Pinpoint the cell where the given text exists, returning its (x, y) midpoint coordinate. 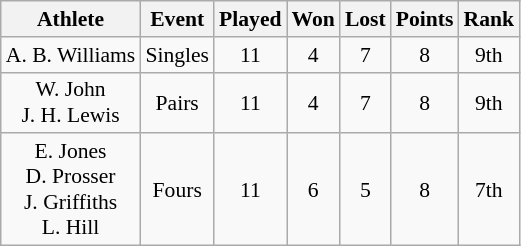
E. JonesD. ProsserJ. GriffithsL. Hill (71, 190)
5 (366, 190)
Fours (177, 190)
W. JohnJ. H. Lewis (71, 102)
Pairs (177, 102)
Singles (177, 55)
Event (177, 19)
7th (488, 190)
Athlete (71, 19)
Played (250, 19)
Lost (366, 19)
Points (425, 19)
Won (314, 19)
Rank (488, 19)
A. B. Williams (71, 55)
6 (314, 190)
